Return (x, y) of the center of cell containing provided text 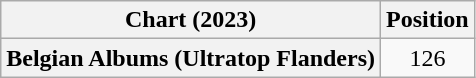
Position (428, 20)
126 (428, 58)
Chart (2023) (191, 20)
Belgian Albums (Ultratop Flanders) (191, 58)
